Find where the given text appears and provide that cell's center as (X, Y) coordinate. 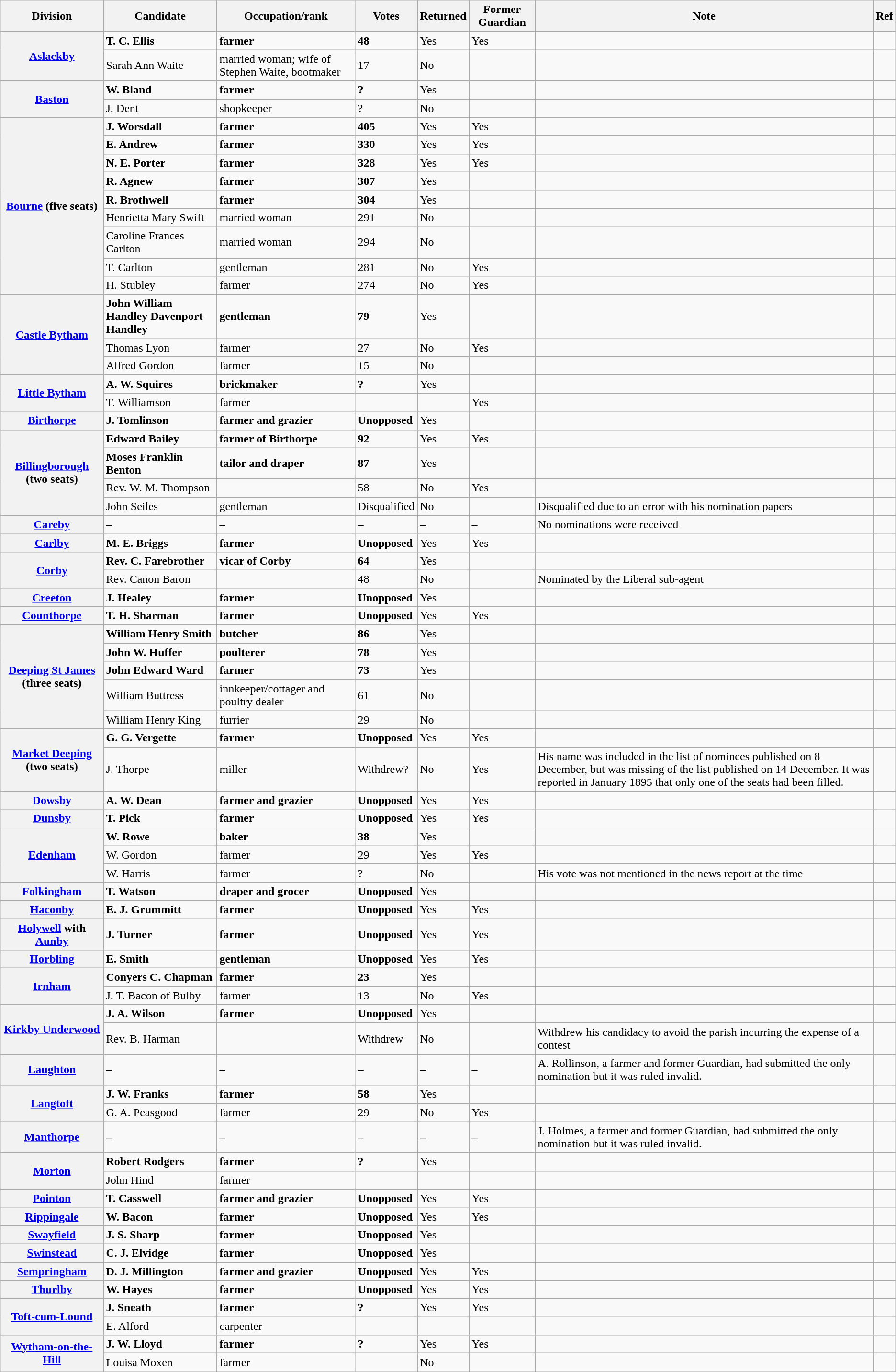
J. Thorpe (160, 769)
Rev. B. Harman (160, 1038)
Conyers C. Chapman (160, 977)
281 (386, 267)
shopkeeper (286, 108)
W. Gordon (160, 855)
Sempringham (52, 1271)
Swayfield (52, 1235)
79 (386, 317)
Division (52, 16)
Thomas Lyon (160, 348)
W. Hayes (160, 1290)
T. Casswell (160, 1198)
Creeton (52, 597)
Castle Bytham (52, 335)
farmer of Birthorpe (286, 439)
No nominations were received (704, 524)
E. J. Grummitt (160, 909)
78 (386, 652)
92 (386, 439)
A. W. Dean (160, 800)
J. T. Bacon of Bulby (160, 996)
vicar of Corby (286, 561)
R. Brothwell (160, 199)
Bourne (five seats) (52, 206)
J. S. Sharp (160, 1235)
William Henry Smith (160, 634)
carpenter (286, 1326)
G. G. Vergette (160, 738)
W. Bacon (160, 1216)
328 (386, 163)
Corby (52, 570)
John Edward Ward (160, 670)
307 (386, 181)
17 (386, 65)
John W. Huffer (160, 652)
Henrietta Mary Swift (160, 217)
Votes (386, 16)
Baston (52, 99)
Alfred Gordon (160, 366)
Rev. W. M. Thompson (160, 488)
61 (386, 695)
Deeping St James (three seats) (52, 677)
87 (386, 464)
G. A. Peasgood (160, 1112)
T. Pick (160, 818)
Disqualified (386, 506)
J. Worsdall (160, 126)
T. Williamson (160, 402)
Louisa Moxen (160, 1362)
T. C. Ellis (160, 41)
Nominated by the Liberal sub-agent (704, 579)
Aslackby (52, 57)
15 (386, 366)
Edenham (52, 855)
W. Bland (160, 90)
Market Deeping (two seats) (52, 760)
27 (386, 348)
Manthorpe (52, 1137)
innkeeper/cottager and poultry dealer (286, 695)
baker (286, 837)
294 (386, 242)
Billingborough (two seats) (52, 472)
A. W. Squires (160, 384)
J. Sneath (160, 1308)
furrier (286, 720)
J. Holmes, a farmer and former Guardian, had submitted the only nomination but it was ruled invalid. (704, 1137)
Little Bytham (52, 393)
M. E. Briggs (160, 543)
Moses Franklin Benton (160, 464)
brickmaker (286, 384)
miller (286, 769)
Withdrew? (386, 769)
W. Rowe (160, 837)
330 (386, 145)
Robert Rodgers (160, 1162)
291 (386, 217)
Ref (885, 16)
23 (386, 977)
Folkingham (52, 891)
Wytham-on-the-Hill (52, 1353)
William Henry King (160, 720)
T. Watson (160, 891)
butcher (286, 634)
Counthorpe (52, 616)
draper and grocer (286, 891)
poulterer (286, 652)
Horbling (52, 959)
J. Healey (160, 597)
C. J. Elvidge (160, 1253)
Rev. C. Farebrother (160, 561)
Toft-cum-Lound (52, 1317)
274 (386, 285)
N. E. Porter (160, 163)
Birthorpe (52, 420)
A. Rollinson, a farmer and former Guardian, had submitted the only nomination but it was ruled invalid. (704, 1070)
J. Dent (160, 108)
Returned (443, 16)
86 (386, 634)
John Hind (160, 1180)
Former Guardian (502, 16)
William Buttress (160, 695)
J. A. Wilson (160, 1014)
Irnham (52, 986)
Laughton (52, 1070)
T. H. Sharman (160, 616)
H. Stubley (160, 285)
J. W. Lloyd (160, 1344)
R. Agnew (160, 181)
64 (386, 561)
73 (386, 670)
J. W. Franks (160, 1094)
Withdrew his candidacy to avoid the parish incurring the expense of a contest (704, 1038)
Holywell with Aunby (52, 934)
Rev. Canon Baron (160, 579)
Occupation/rank (286, 16)
Morton (52, 1171)
married woman; wife of Stephen Waite, bootmaker (286, 65)
John William Handley Davenport-Handley (160, 317)
W. Harris (160, 873)
John Seiles (160, 506)
38 (386, 837)
Pointon (52, 1198)
Dowsby (52, 800)
Note (704, 16)
E. Alford (160, 1326)
J. Tomlinson (160, 420)
405 (386, 126)
13 (386, 996)
D. J. Millington (160, 1271)
tailor and draper (286, 464)
Rippingale (52, 1216)
Candidate (160, 16)
Thurlby (52, 1290)
Swinstead (52, 1253)
His vote was not mentioned in the news report at the time (704, 873)
E. Andrew (160, 145)
J. Turner (160, 934)
Disqualified due to an error with his nomination papers (704, 506)
Careby (52, 524)
Edward Bailey (160, 439)
E. Smith (160, 959)
Langtoft (52, 1103)
304 (386, 199)
Carlby (52, 543)
T. Carlton (160, 267)
Sarah Ann Waite (160, 65)
Caroline Frances Carlton (160, 242)
Withdrew (386, 1038)
Dunsby (52, 818)
Haconby (52, 909)
Kirkby Underwood (52, 1030)
